From the cell containing the given text, extract its center point as (X, Y) coordinate. 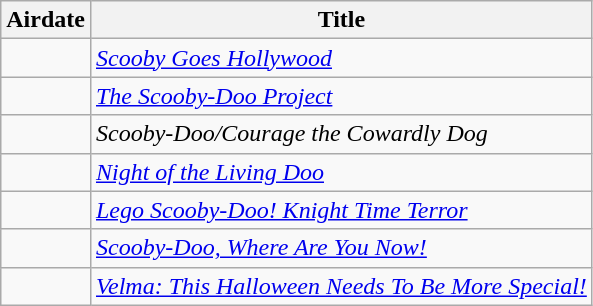
Scooby-Doo/Courage the Cowardly Dog (341, 134)
Scooby Goes Hollywood (341, 58)
Lego Scooby-Doo! Knight Time Terror (341, 210)
Title (341, 20)
Scooby-Doo, Where Are You Now! (341, 248)
The Scooby-Doo Project (341, 96)
Velma: This Halloween Needs To Be More Special! (341, 286)
Night of the Living Doo (341, 172)
Airdate (46, 20)
